Provide the [X, Y] coordinate of the cell's center where the given text is located.  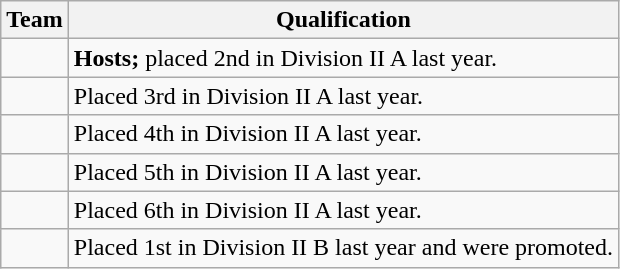
Qualification [343, 20]
Placed 5th in Division II A last year. [343, 172]
Placed 4th in Division II A last year. [343, 134]
Hosts; placed 2nd in Division II A last year. [343, 58]
Placed 1st in Division II B last year and were promoted. [343, 248]
Placed 6th in Division II A last year. [343, 210]
Team [35, 20]
Placed 3rd in Division II A last year. [343, 96]
